Search for the cell housing the specified text and yield its (x, y) center coordinate. 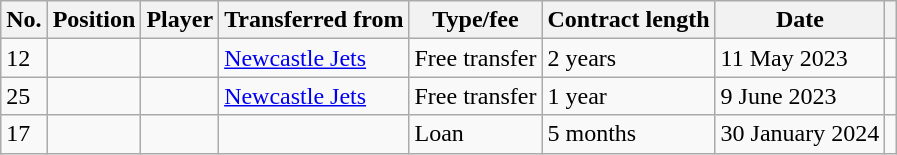
Player (180, 20)
11 May 2023 (800, 58)
25 (24, 96)
1 year (628, 96)
30 January 2024 (800, 134)
No. (24, 20)
17 (24, 134)
Loan (476, 134)
Type/fee (476, 20)
Transferred from (314, 20)
Position (94, 20)
2 years (628, 58)
5 months (628, 134)
12 (24, 58)
Date (800, 20)
Contract length (628, 20)
9 June 2023 (800, 96)
